For the text-containing cell, return its midpoint in (X, Y) coordinate format. 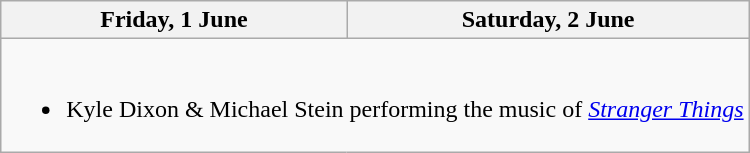
Kyle Dixon & Michael Stein performing the music of Stranger Things (375, 96)
Friday, 1 June (174, 20)
Saturday, 2 June (548, 20)
